Capture the cell that displays the provided text and extract its (x, y) central coordinate. 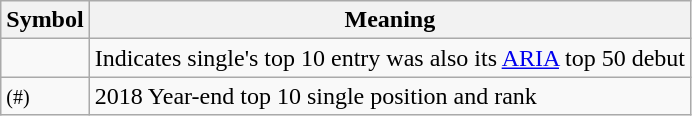
Symbol (45, 20)
(#) (45, 96)
Meaning (390, 20)
Indicates single's top 10 entry was also its ARIA top 50 debut (390, 58)
2018 Year-end top 10 single position and rank (390, 96)
